Search for the cell housing the specified text and yield its (X, Y) center coordinate. 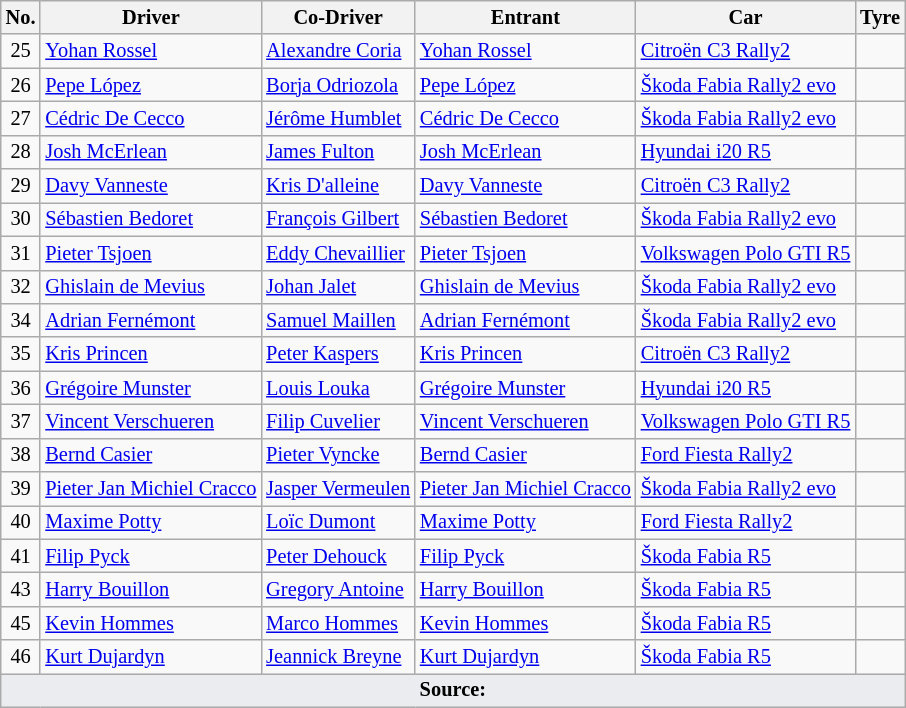
Jérôme Humblet (338, 118)
Kris D'alleine (338, 186)
Loïc Dumont (338, 522)
30 (21, 219)
Pieter Vyncke (338, 455)
Peter Dehouck (338, 556)
34 (21, 320)
Eddy Chevaillier (338, 253)
36 (21, 388)
25 (21, 51)
Samuel Maillen (338, 320)
45 (21, 623)
26 (21, 85)
François Gilbert (338, 219)
Jasper Vermeulen (338, 489)
Entrant (526, 17)
Car (746, 17)
41 (21, 556)
32 (21, 287)
Gregory Antoine (338, 589)
Jeannick Breyne (338, 657)
Filip Cuvelier (338, 421)
43 (21, 589)
Alexandre Coria (338, 51)
Tyre (880, 17)
28 (21, 152)
31 (21, 253)
Source: (453, 690)
Borja Odriozola (338, 85)
Johan Jalet (338, 287)
39 (21, 489)
Peter Kaspers (338, 354)
Driver (150, 17)
Marco Hommes (338, 623)
35 (21, 354)
40 (21, 522)
James Fulton (338, 152)
Co-Driver (338, 17)
46 (21, 657)
27 (21, 118)
Louis Louka (338, 388)
37 (21, 421)
No. (21, 17)
29 (21, 186)
38 (21, 455)
